Output the [x, y] coordinate of the center of the cell containing the given text.  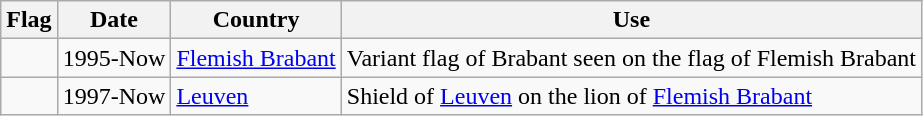
Flag [29, 20]
Date [114, 20]
Shield of Leuven on the lion of Flemish Brabant [631, 96]
Leuven [256, 96]
Variant flag of Brabant seen on the flag of Flemish Brabant [631, 58]
1997-Now [114, 96]
1995-Now [114, 58]
Flemish Brabant [256, 58]
Country [256, 20]
Use [631, 20]
